For the text-containing cell, return its midpoint in [X, Y] coordinate format. 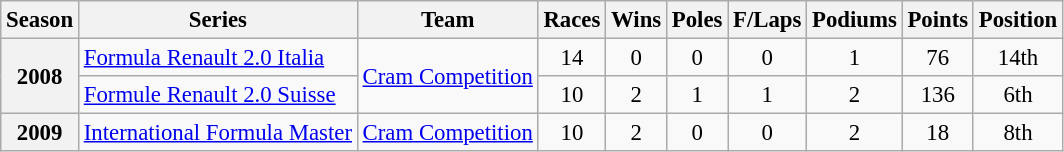
Series [218, 20]
2009 [40, 133]
Season [40, 20]
Points [938, 20]
Position [1018, 20]
136 [938, 95]
8th [1018, 133]
2008 [40, 76]
Poles [696, 20]
Podiums [854, 20]
14th [1018, 58]
Races [572, 20]
76 [938, 58]
18 [938, 133]
6th [1018, 95]
14 [572, 58]
F/Laps [768, 20]
Wins [636, 20]
Formula Renault 2.0 Italia [218, 58]
Formule Renault 2.0 Suisse [218, 95]
Team [448, 20]
International Formula Master [218, 133]
